Provide the (x, y) coordinate of the cell's center where the given text is located.  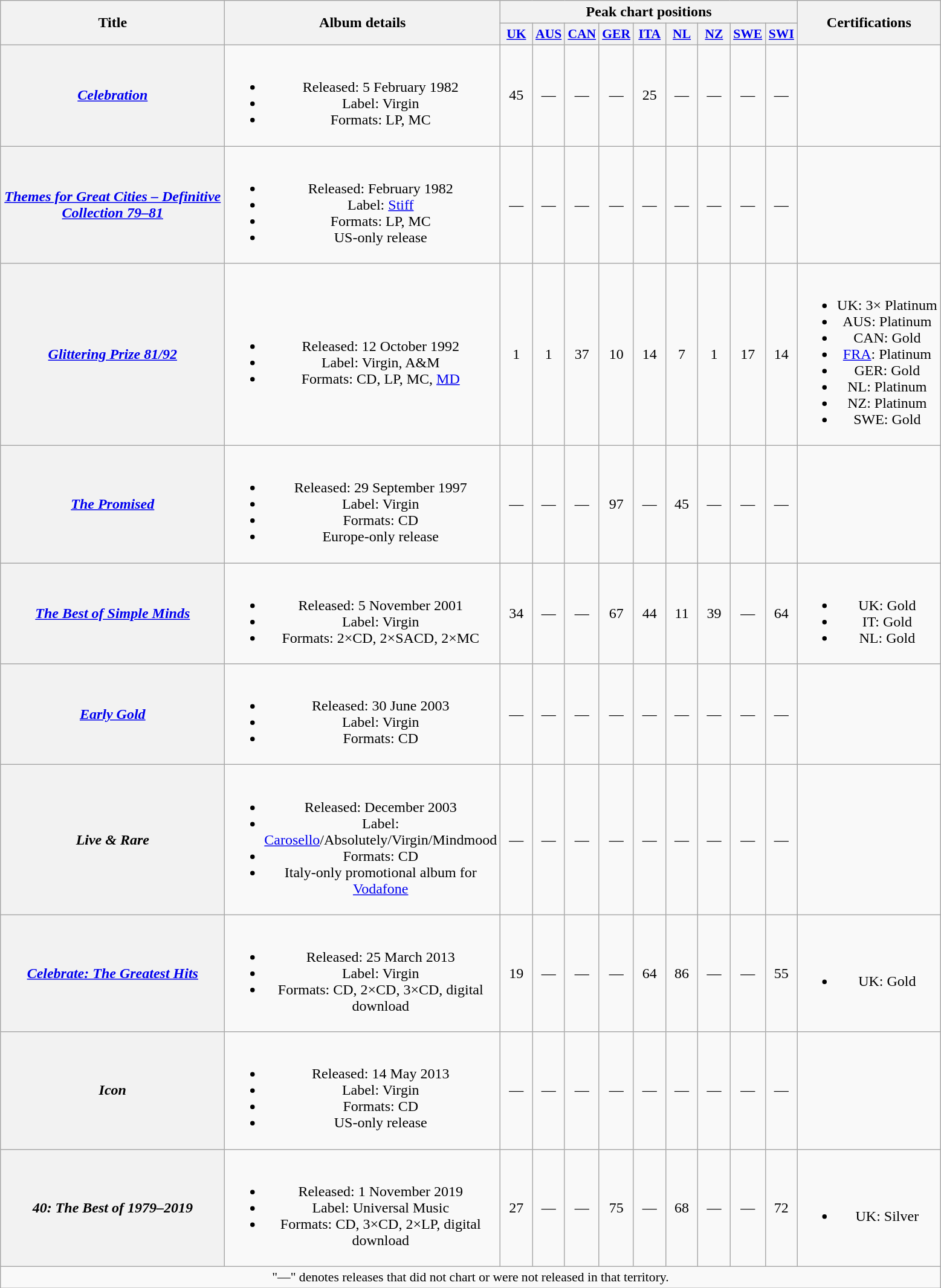
The Best of Simple Minds (112, 614)
Early Gold (112, 714)
UK: Silver (869, 1208)
NL (682, 34)
Certifications (869, 23)
Released: December 2003Label: Carosello/Absolutely/Virgin/MindmoodFormats: CDItaly-only promotional album for Vodafone (363, 840)
CAN (581, 34)
Released: 29 September 1997Label: VirginFormats: CDEurope-only release (363, 504)
25 (649, 95)
Released: 25 March 2013Label: VirginFormats: CD, 2×CD, 3×CD, digital download (363, 973)
ITA (649, 34)
44 (649, 614)
Icon (112, 1090)
75 (616, 1208)
Released: 30 June 2003Label: VirginFormats: CD (363, 714)
19 (516, 973)
72 (781, 1208)
Released: 1 November 2019Label: Universal MusicFormats: CD, 3×CD, 2×LP, digital download (363, 1208)
UK: Gold (869, 973)
NZ (714, 34)
Peak chart positions (649, 12)
Released: 14 May 2013Label: VirginFormats: CDUS-only release (363, 1090)
The Promised (112, 504)
Glittering Prize 81/92 (112, 355)
Released: 5 February 1982Label: VirginFormats: LP, MC (363, 95)
"—" denotes releases that did not chart or were not released in that territory. (470, 1277)
40: The Best of 1979–2019 (112, 1208)
SWI (781, 34)
UK (516, 34)
97 (616, 504)
Live & Rare (112, 840)
39 (714, 614)
SWE (748, 34)
Released: 5 November 2001Label: VirginFormats: 2×CD, 2×SACD, 2×MC (363, 614)
10 (616, 355)
86 (682, 973)
UK: 3× PlatinumAUS: PlatinumCAN: GoldFRA: PlatinumGER: GoldNL: PlatinumNZ: PlatinumSWE: Gold (869, 355)
Album details (363, 23)
55 (781, 973)
UK: GoldIT: GoldNL: Gold (869, 614)
68 (682, 1208)
7 (682, 355)
Released: February 1982Label: StiffFormats: LP, MCUS-only release (363, 205)
Celebrate: The Greatest Hits (112, 973)
27 (516, 1208)
Released: 12 October 1992Label: Virgin, A&MFormats: CD, LP, MC, MD (363, 355)
11 (682, 614)
Title (112, 23)
37 (581, 355)
Celebration (112, 95)
AUS (549, 34)
Themes for Great Cities – Definitive Collection 79–81 (112, 205)
34 (516, 614)
67 (616, 614)
GER (616, 34)
17 (748, 355)
